Pinpoint the cell where the given text exists, returning its (X, Y) midpoint coordinate. 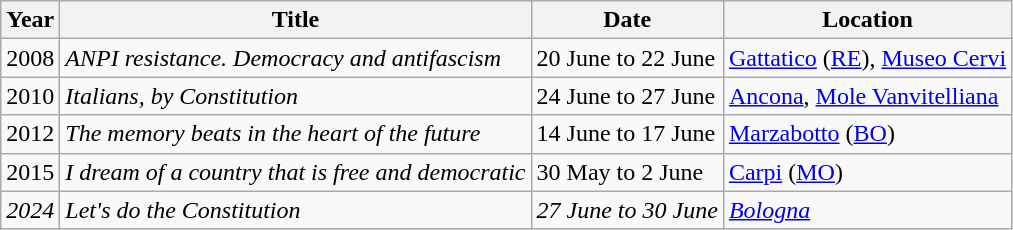
14 June to 17 June (627, 134)
Year (30, 20)
27 June to 30 June (627, 210)
Let's do the Constitution (296, 210)
I dream of a country that is free and democratic (296, 172)
Bologna (867, 210)
Location (867, 20)
2008 (30, 58)
Carpi (MO) (867, 172)
2015 (30, 172)
2012 (30, 134)
Gattatico (RE), Museo Cervi (867, 58)
Italians, by Constitution (296, 96)
20 June to 22 June (627, 58)
Marzabotto (BO) (867, 134)
Title (296, 20)
The memory beats in the heart of the future (296, 134)
30 May to 2 June (627, 172)
2024 (30, 210)
2010 (30, 96)
ANPI resistance. Democracy and antifascism (296, 58)
24 June to 27 June (627, 96)
Ancona, Mole Vanvitelliana (867, 96)
Date (627, 20)
